Provide the [x, y] coordinate of the cell's center where the given text is located.  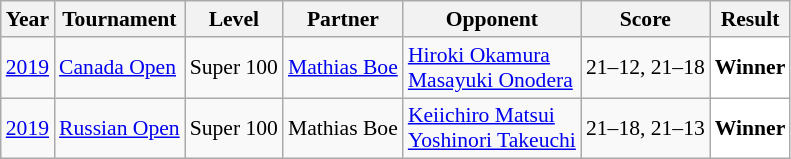
Year [28, 19]
21–12, 21–18 [646, 68]
Tournament [120, 19]
Partner [343, 19]
Russian Open [120, 128]
Keiichiro Matsui Yoshinori Takeuchi [492, 128]
Canada Open [120, 68]
Score [646, 19]
21–18, 21–13 [646, 128]
Level [234, 19]
Opponent [492, 19]
Result [750, 19]
Hiroki Okamura Masayuki Onodera [492, 68]
